For the text-containing cell, return its midpoint in [X, Y] coordinate format. 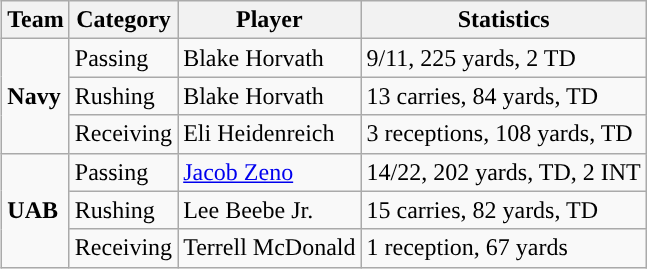
Jacob Zeno [270, 172]
Lee Beebe Jr. [270, 210]
15 carries, 82 yards, TD [504, 210]
3 receptions, 108 yards, TD [504, 134]
13 carries, 84 yards, TD [504, 96]
Player [270, 20]
14/22, 202 yards, TD, 2 INT [504, 172]
Eli Heidenreich [270, 134]
1 reception, 67 yards [504, 248]
Statistics [504, 20]
9/11, 225 yards, 2 TD [504, 58]
Team [36, 20]
Navy [36, 96]
Category [123, 20]
Terrell McDonald [270, 248]
UAB [36, 210]
